Identify which cell holds the provided text, then report its (x, y) central coordinate. 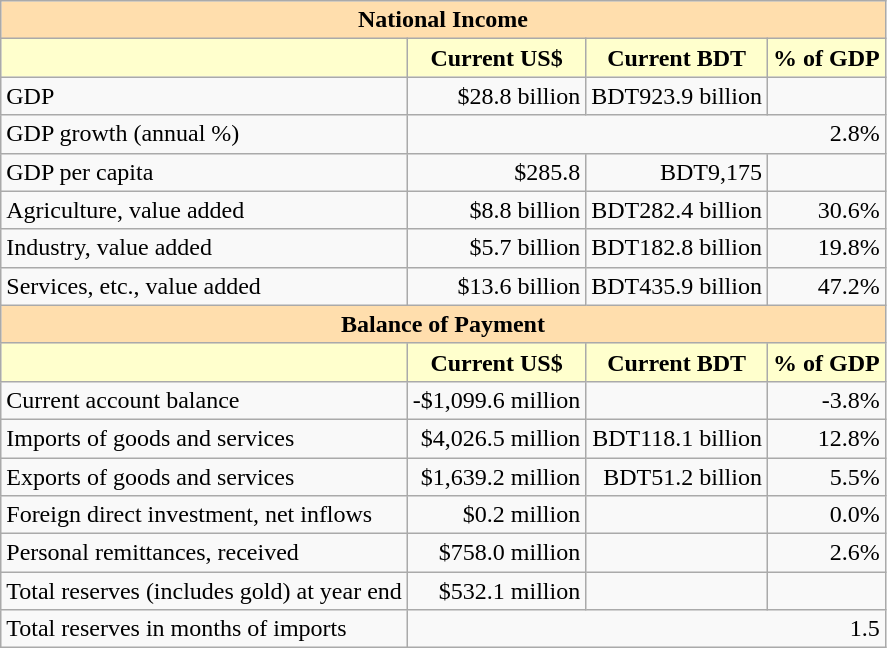
BDT282.4 billion (677, 210)
Balance of Payment (443, 324)
0.0% (826, 515)
$285.8 (496, 172)
$758.0 million (496, 553)
Exports of goods and services (204, 477)
Services, etc., value added (204, 286)
19.8% (826, 248)
BDT182.8 billion (677, 248)
GDP per capita (204, 172)
$4,026.5 million (496, 438)
12.8% (826, 438)
1.5 (646, 629)
BDT118.1 billion (677, 438)
Imports of goods and services (204, 438)
30.6% (826, 210)
Industry, value added (204, 248)
BDT51.2 billion (677, 477)
$5.7 billion (496, 248)
BDT435.9 billion (677, 286)
$28.8 billion (496, 96)
BDT9,175 (677, 172)
National Income (443, 20)
-$1,099.6 million (496, 400)
Current account balance (204, 400)
Total reserves in months of imports (204, 629)
$1,639.2 million (496, 477)
2.6% (826, 553)
$0.2 million (496, 515)
5.5% (826, 477)
BDT923.9 billion (677, 96)
GDP growth (annual %) (204, 134)
$8.8 billion (496, 210)
Foreign direct investment, net inflows (204, 515)
2.8% (646, 134)
Personal remittances, received (204, 553)
$13.6 billion (496, 286)
$532.1 million (496, 591)
-3.8% (826, 400)
GDP (204, 96)
Total reserves (includes gold) at year end (204, 591)
Agriculture, value added (204, 210)
47.2% (826, 286)
